Search for the cell housing the specified text and yield its (X, Y) center coordinate. 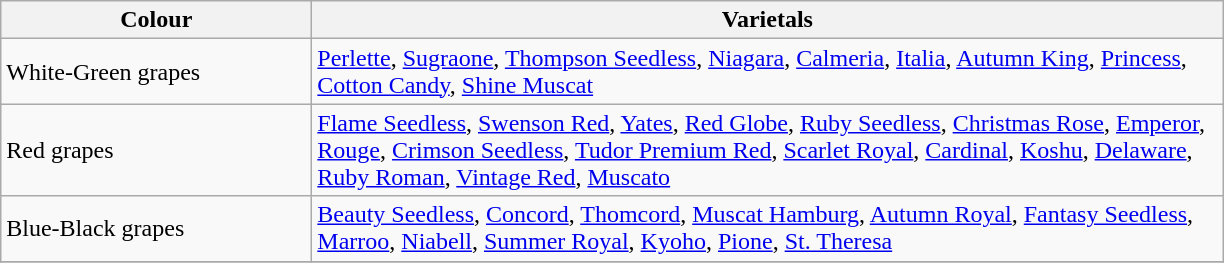
Blue-Black grapes (156, 228)
Colour (156, 20)
Red grapes (156, 150)
Varietals (768, 20)
Beauty Seedless, Concord, Thomcord, Muscat Hamburg, Autumn Royal, Fantasy Seedless, Marroo, Niabell, Summer Royal, Kyoho, Pione, St. Theresa (768, 228)
White-Green grapes (156, 72)
Perlette, Sugraone, Thompson Seedless, Niagara, Calmeria, Italia, Autumn King, Princess, Cotton Candy, Shine Muscat (768, 72)
